Find where the given text appears and provide that cell's center as [x, y] coordinate. 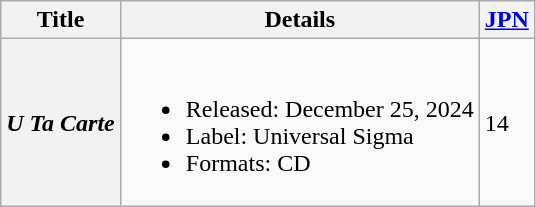
Title [61, 20]
U Ta Carte [61, 122]
Released: December 25, 2024Label: Universal SigmaFormats: CD [300, 122]
Details [300, 20]
14 [506, 122]
JPN [506, 20]
